Scan for the cell matching the given text and deliver its [X, Y] coordinate at center. 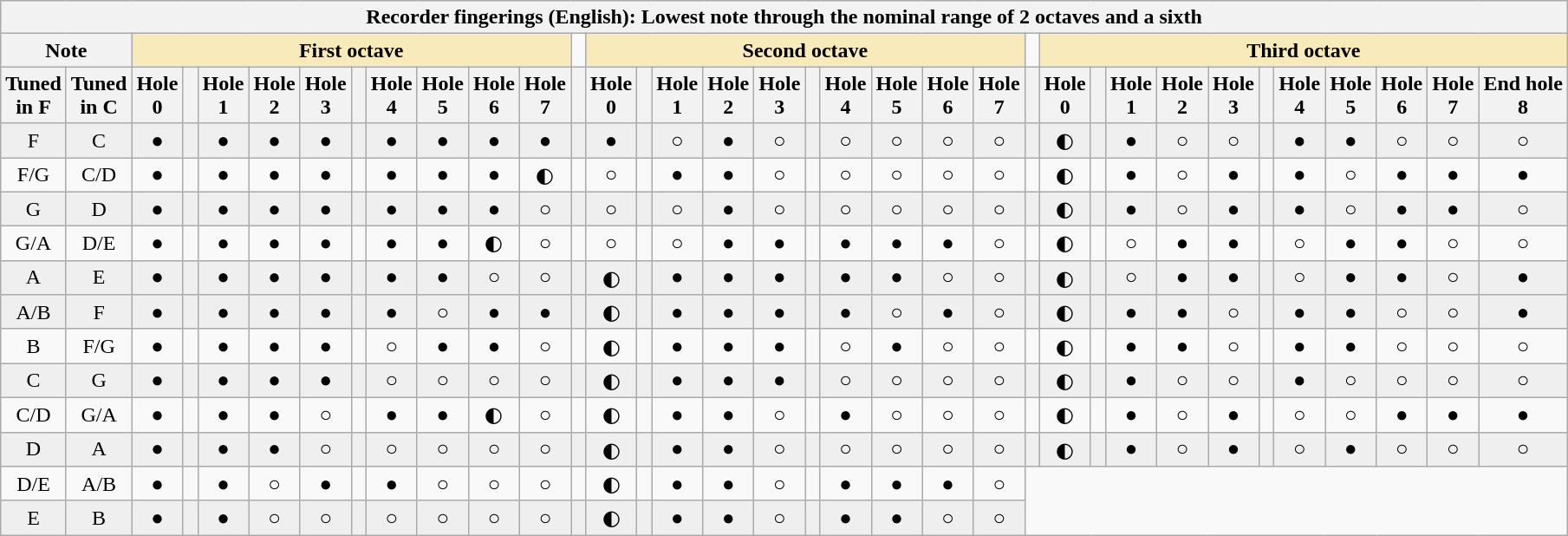
Note [66, 50]
Tunedin C [99, 95]
Third octave [1304, 50]
First octave [352, 50]
Tunedin F [34, 95]
Second octave [806, 50]
Recorder fingerings (English): Lowest note through the nominal range of 2 octaves and a sixth [784, 17]
End hole8 [1523, 95]
